Provide the [X, Y] coordinate of the cell's center where the given text is located.  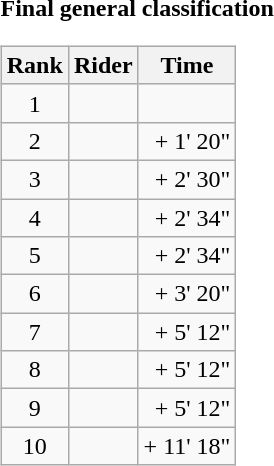
Rider [103, 65]
4 [34, 217]
1 [34, 103]
Rank [34, 65]
10 [34, 446]
3 [34, 179]
8 [34, 370]
Time [187, 65]
6 [34, 294]
9 [34, 408]
+ 11' 18" [187, 446]
+ 3' 20" [187, 294]
+ 2' 30" [187, 179]
2 [34, 141]
5 [34, 256]
7 [34, 332]
+ 1' 20" [187, 141]
